Find where the given text appears and provide that cell's center as [X, Y] coordinate. 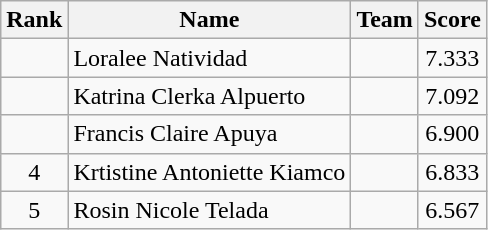
Loralee Natividad [210, 58]
Rosin Nicole Telada [210, 210]
Rank [34, 20]
5 [34, 210]
4 [34, 172]
Katrina Clerka Alpuerto [210, 96]
7.092 [452, 96]
Score [452, 20]
Krtistine Antoniette Kiamco [210, 172]
Francis Claire Apuya [210, 134]
7.333 [452, 58]
6.567 [452, 210]
Name [210, 20]
Team [385, 20]
6.833 [452, 172]
6.900 [452, 134]
